Find where the given text appears and provide that cell's center as [x, y] coordinate. 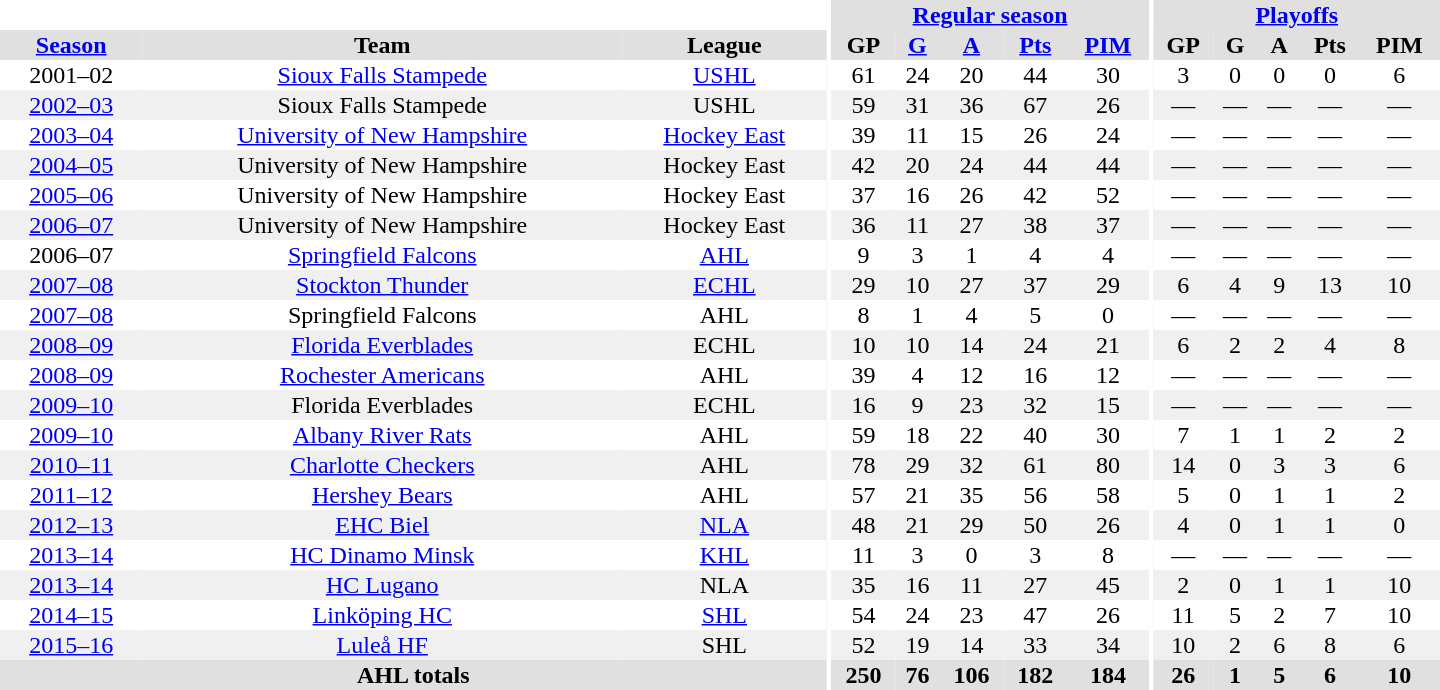
54 [864, 615]
2002–03 [71, 105]
Team [382, 45]
80 [1108, 465]
Charlotte Checkers [382, 465]
2001–02 [71, 75]
184 [1108, 675]
Linköping HC [382, 615]
2005–06 [71, 195]
HC Lugano [382, 585]
57 [864, 495]
76 [917, 675]
Hershey Bears [382, 495]
58 [1108, 495]
HC Dinamo Minsk [382, 555]
AHL totals [414, 675]
56 [1035, 495]
48 [864, 525]
67 [1035, 105]
Luleå HF [382, 645]
106 [972, 675]
13 [1330, 285]
19 [917, 645]
34 [1108, 645]
Albany River Rats [382, 435]
Season [71, 45]
Playoffs [1296, 15]
47 [1035, 615]
18 [917, 435]
Rochester Americans [382, 375]
2012–13 [71, 525]
Regular season [990, 15]
38 [1035, 225]
45 [1108, 585]
31 [917, 105]
EHC Biel [382, 525]
78 [864, 465]
182 [1035, 675]
2010–11 [71, 465]
2011–12 [71, 495]
2004–05 [71, 165]
33 [1035, 645]
League [724, 45]
2014–15 [71, 615]
50 [1035, 525]
2003–04 [71, 135]
2015–16 [71, 645]
22 [972, 435]
Stockton Thunder [382, 285]
KHL [724, 555]
40 [1035, 435]
250 [864, 675]
